Return the [x, y] coordinate for the center point of the cell that contains the specified text.  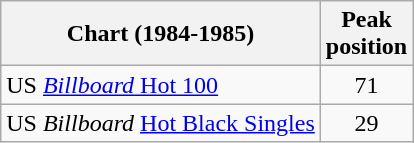
29 [366, 123]
Peakposition [366, 34]
Chart (1984-1985) [161, 34]
US Billboard Hot Black Singles [161, 123]
71 [366, 85]
US Billboard Hot 100 [161, 85]
